For the text-containing cell, return its midpoint in (X, Y) coordinate format. 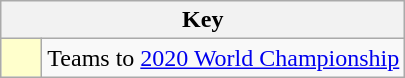
Teams to 2020 World Championship (224, 58)
Key (203, 20)
